Return [x, y] of the center of cell containing provided text 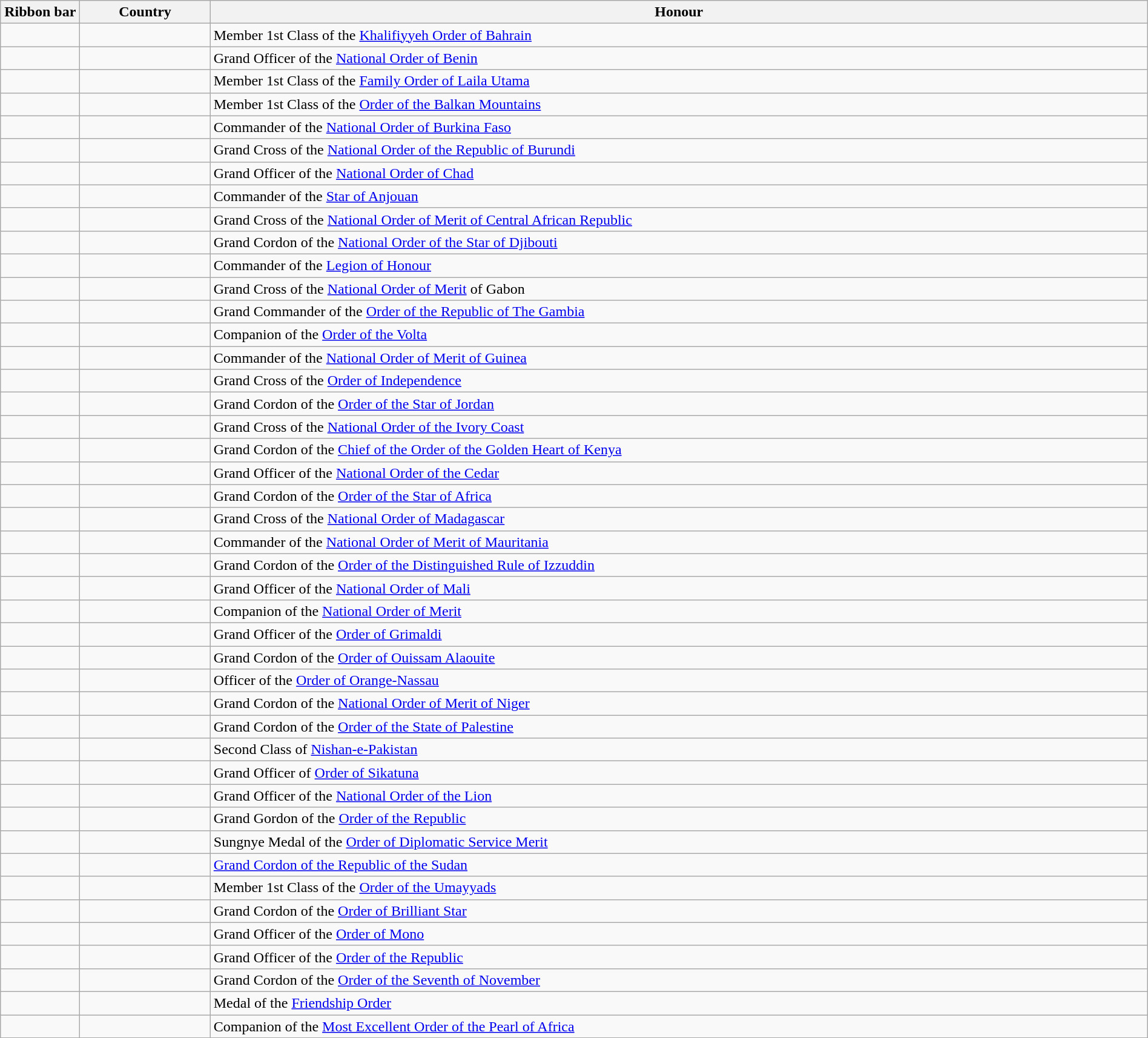
Commander of the Star of Anjouan [679, 196]
Sungnye Medal of the Order of Diplomatic Service Merit [679, 842]
Grand Cordon of the Order of the Star of Africa [679, 496]
Grand Officer of the Order of Mono [679, 934]
Grand Cross of the National Order of Merit of Gabon [679, 289]
Companion of the Order of the Volta [679, 335]
Member 1st Class of the Order of the Balkan Mountains [679, 104]
Grand Officer of the National Order of Mali [679, 588]
Grand Commander of the Order of the Republic of The Gambia [679, 312]
Grand Cordon of the Order of the Star of Jordan [679, 404]
Grand Cross of the National Order of the Republic of Burundi [679, 150]
Member 1st Class of the Order of the Umayyads [679, 888]
Grand Cordon of the Order of the State of Palestine [679, 727]
Grand Officer of the Order of Grimaldi [679, 634]
Companion of the Most Excellent Order of the Pearl of Africa [679, 1026]
Ribbon bar [40, 12]
Grand Cordon of the National Order of the Star of Djibouti [679, 242]
Commander of the National Order of Merit of Mauritania [679, 542]
Grand Cordon of the National Order of Merit of Niger [679, 704]
Commander of the National Order of Merit of Guinea [679, 358]
Grand Cordon of the Order of Brilliant Star [679, 911]
Commander of the National Order of Burkina Faso [679, 127]
Companion of the National Order of Merit [679, 611]
Grand Officer of the National Order of the Lion [679, 796]
Grand Cross of the Order of Independence [679, 381]
Grand Cordon of the Order of Ouissam Alaouite [679, 657]
Grand Officer of the National Order of Benin [679, 58]
Second Class of Nishan-e-Pakistan [679, 750]
Grand Officer of the National Order of the Cedar [679, 473]
Grand Officer of Order of Sikatuna [679, 773]
Grand Cordon of the Order of the Distinguished Rule of Izzuddin [679, 565]
Grand Cordon of the Order of the Seventh of November [679, 980]
Grand Cross of the National Order of Madagascar [679, 519]
Honour [679, 12]
Commander of the Legion of Honour [679, 265]
Officer of the Order of Orange-Nassau [679, 681]
Member 1st Class of the Khalifiyyeh Order of Bahrain [679, 35]
Grand Cordon of the Chief of the Order of the Golden Heart of Kenya [679, 450]
Country [145, 12]
Medal of the Friendship Order [679, 1003]
Grand Cordon of the Republic of the Sudan [679, 865]
Grand Officer of the National Order of Chad [679, 173]
Grand Cross of the National Order of the Ivory Coast [679, 427]
Grand Officer of the Order of the Republic [679, 957]
Member 1st Class of the Family Order of Laila Utama [679, 81]
Grand Cross of the National Order of Merit of Central African Republic [679, 219]
Grand Gordon of the Order of the Republic [679, 819]
